Find where the given text appears and provide that cell's center as (X, Y) coordinate. 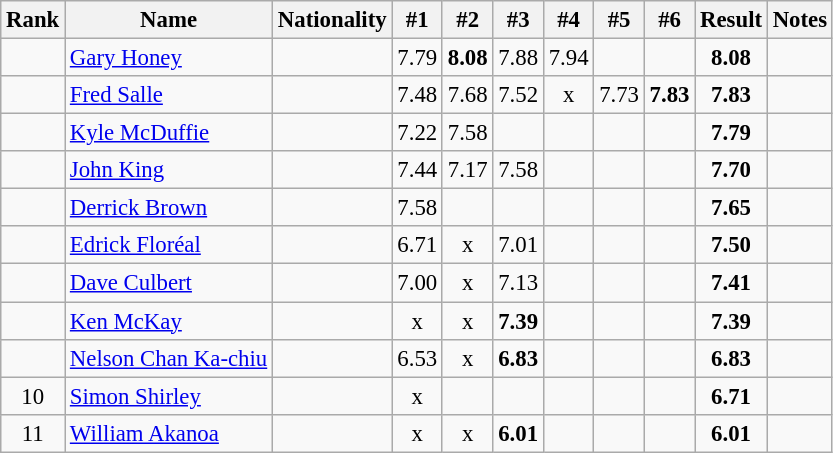
7.94 (568, 58)
7.88 (518, 58)
Gary Honey (169, 58)
7.00 (417, 283)
7.70 (732, 170)
7.68 (467, 95)
7.48 (417, 95)
Dave Culbert (169, 283)
Nelson Chan Ka-chiu (169, 358)
10 (33, 396)
William Akanoa (169, 433)
6.53 (417, 358)
7.41 (732, 283)
#6 (669, 20)
7.73 (619, 95)
7.01 (518, 245)
7.50 (732, 245)
7.13 (518, 283)
7.52 (518, 95)
7.17 (467, 170)
#1 (417, 20)
Rank (33, 20)
Nationality (332, 20)
Ken McKay (169, 321)
#3 (518, 20)
7.65 (732, 208)
#4 (568, 20)
#2 (467, 20)
Derrick Brown (169, 208)
Name (169, 20)
Simon Shirley (169, 396)
Notes (800, 20)
John King (169, 170)
Result (732, 20)
Edrick Floréal (169, 245)
7.22 (417, 133)
7.44 (417, 170)
Kyle McDuffie (169, 133)
Fred Salle (169, 95)
#5 (619, 20)
11 (33, 433)
